Scan for the cell matching the given text and deliver its (x, y) coordinate at center. 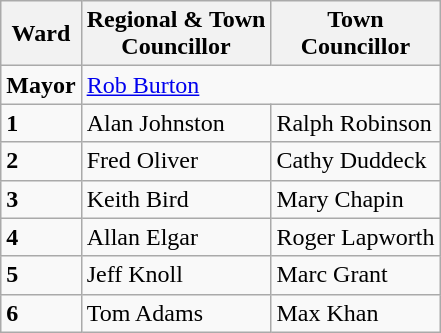
TownCouncillor (356, 34)
Mary Chapin (356, 199)
Alan Johnston (176, 123)
Max Khan (356, 313)
Ward (41, 34)
4 (41, 237)
1 (41, 123)
Jeff Knoll (176, 275)
Fred Oliver (176, 161)
6 (41, 313)
5 (41, 275)
Regional & TownCouncillor (176, 34)
Keith Bird (176, 199)
Marc Grant (356, 275)
Tom Adams (176, 313)
Rob Burton (260, 85)
2 (41, 161)
Allan Elgar (176, 237)
3 (41, 199)
Roger Lapworth (356, 237)
Mayor (41, 85)
Cathy Duddeck (356, 161)
Ralph Robinson (356, 123)
